Pinpoint the cell where the given text exists, returning its (X, Y) midpoint coordinate. 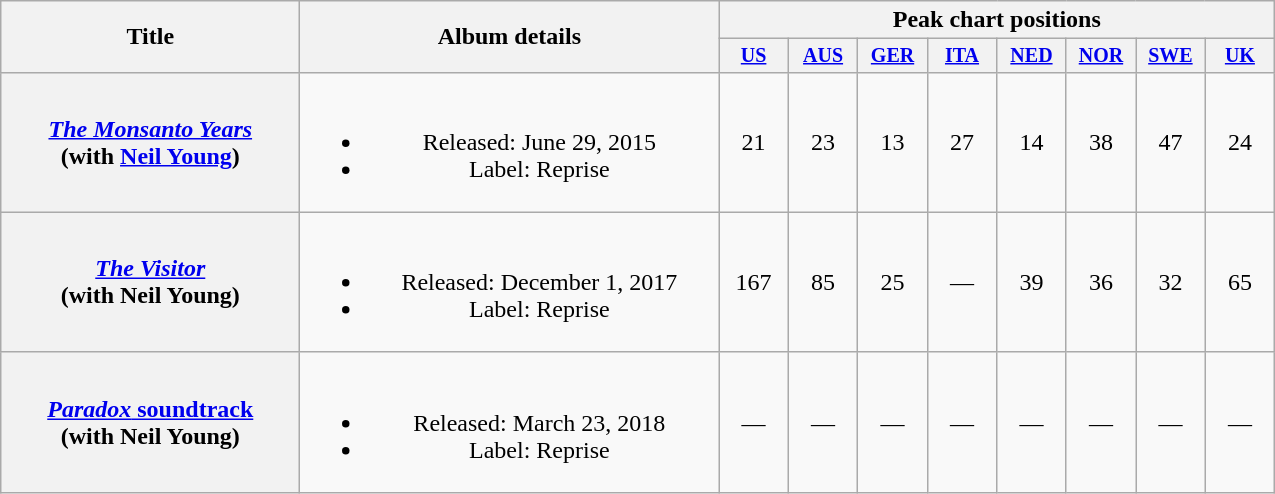
ITA (962, 56)
13 (892, 142)
The Visitor(with Neil Young) (150, 282)
Released: March 23, 2018Label: Reprise (510, 422)
32 (1170, 282)
85 (822, 282)
14 (1032, 142)
NOR (1100, 56)
Peak chart positions (997, 20)
Paradox soundtrack(with Neil Young) (150, 422)
39 (1032, 282)
US (754, 56)
SWE (1170, 56)
Released: June 29, 2015Label: Reprise (510, 142)
167 (754, 282)
24 (1240, 142)
36 (1100, 282)
23 (822, 142)
21 (754, 142)
38 (1100, 142)
AUS (822, 56)
47 (1170, 142)
Title (150, 37)
NED (1032, 56)
Released: December 1, 2017Label: Reprise (510, 282)
UK (1240, 56)
27 (962, 142)
65 (1240, 282)
25 (892, 282)
Album details (510, 37)
GER (892, 56)
The Monsanto Years(with Neil Young) (150, 142)
